Search for the cell housing the specified text and yield its (x, y) center coordinate. 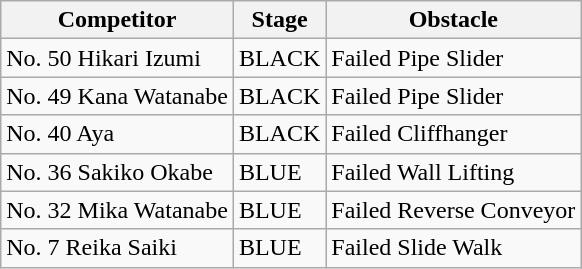
No. 36 Sakiko Okabe (118, 172)
Competitor (118, 20)
No. 50 Hikari Izumi (118, 58)
Obstacle (454, 20)
Stage (279, 20)
No. 49 Kana Watanabe (118, 96)
No. 7 Reika Saiki (118, 248)
No. 32 Mika Watanabe (118, 210)
Failed Cliffhanger (454, 134)
Failed Wall Lifting (454, 172)
Failed Reverse Conveyor (454, 210)
Failed Slide Walk (454, 248)
No. 40 Aya (118, 134)
